Capture the cell that displays the provided text and extract its (x, y) central coordinate. 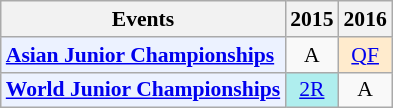
Events (143, 19)
2015 (312, 19)
World Junior Championships (143, 90)
QF (366, 55)
2016 (366, 19)
Asian Junior Championships (143, 55)
2R (312, 90)
